Output the [X, Y] coordinate of the center of the cell containing the given text.  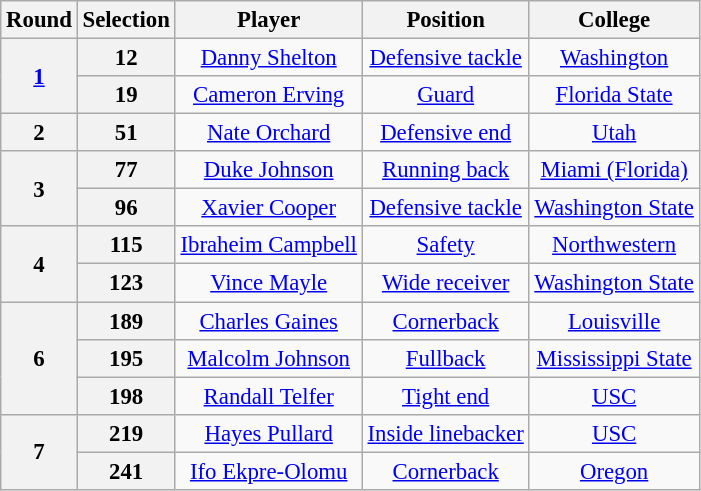
Miami (Florida) [614, 170]
Ibraheim Campbell [268, 245]
219 [126, 433]
77 [126, 170]
115 [126, 245]
Charles Gaines [268, 321]
Nate Orchard [268, 133]
Cameron Erving [268, 95]
Player [268, 20]
Duke Johnson [268, 170]
Mississippi State [614, 358]
Round [39, 20]
19 [126, 95]
Malcolm Johnson [268, 358]
195 [126, 358]
Xavier Cooper [268, 208]
Northwestern [614, 245]
Fullback [446, 358]
4 [39, 264]
Randall Telfer [268, 396]
1 [39, 76]
Position [446, 20]
2 [39, 133]
Oregon [614, 471]
Washington [614, 58]
Utah [614, 133]
Selection [126, 20]
7 [39, 452]
College [614, 20]
198 [126, 396]
6 [39, 358]
Defensive end [446, 133]
Guard [446, 95]
Tight end [446, 396]
189 [126, 321]
12 [126, 58]
Safety [446, 245]
96 [126, 208]
241 [126, 471]
Ifo Ekpre-Olomu [268, 471]
Danny Shelton [268, 58]
Running back [446, 170]
Hayes Pullard [268, 433]
Florida State [614, 95]
Louisville [614, 321]
Wide receiver [446, 283]
51 [126, 133]
Vince Mayle [268, 283]
123 [126, 283]
3 [39, 188]
Inside linebacker [446, 433]
